For the text-containing cell, return its midpoint in [X, Y] coordinate format. 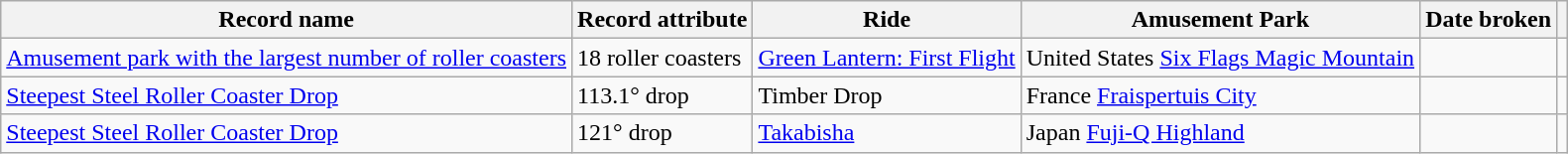
113.1° drop [663, 95]
United States Six Flags Magic Mountain [1220, 58]
Date broken [1489, 20]
Amusement park with the largest number of roller coasters [287, 58]
121° drop [663, 133]
Record attribute [663, 20]
Timber Drop [887, 95]
Japan Fuji-Q Highland [1220, 133]
Green Lantern: First Flight [887, 58]
Record name [287, 20]
18 roller coasters [663, 58]
France Fraispertuis City [1220, 95]
Amusement Park [1220, 20]
Ride [887, 20]
Takabisha [887, 133]
